Find where the given text appears and provide that cell's center as (X, Y) coordinate. 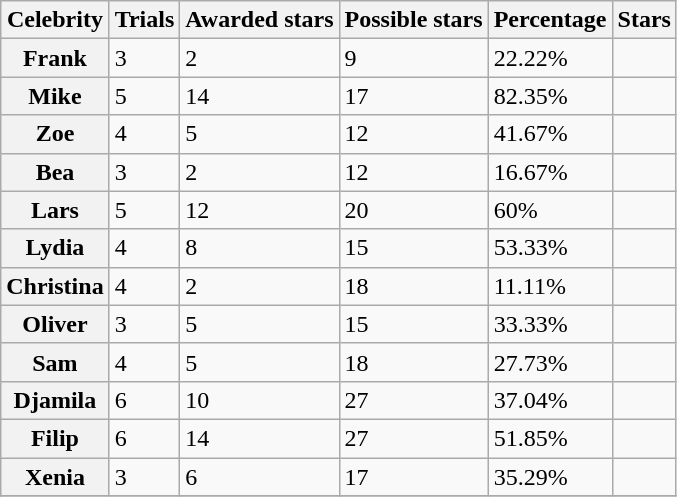
16.67% (550, 172)
22.22% (550, 58)
53.33% (550, 248)
Lydia (55, 248)
Zoe (55, 134)
Bea (55, 172)
Celebrity (55, 20)
Stars (644, 20)
10 (260, 400)
20 (414, 210)
Sam (55, 362)
Trials (144, 20)
60% (550, 210)
Awarded stars (260, 20)
Djamila (55, 400)
9 (414, 58)
Mike (55, 96)
Lars (55, 210)
41.67% (550, 134)
11.11% (550, 286)
Frank (55, 58)
35.29% (550, 477)
Oliver (55, 324)
82.35% (550, 96)
33.33% (550, 324)
Christina (55, 286)
Percentage (550, 20)
27.73% (550, 362)
Possible stars (414, 20)
51.85% (550, 438)
Xenia (55, 477)
Filip (55, 438)
8 (260, 248)
37.04% (550, 400)
